Scan for the cell matching the given text and deliver its [X, Y] coordinate at center. 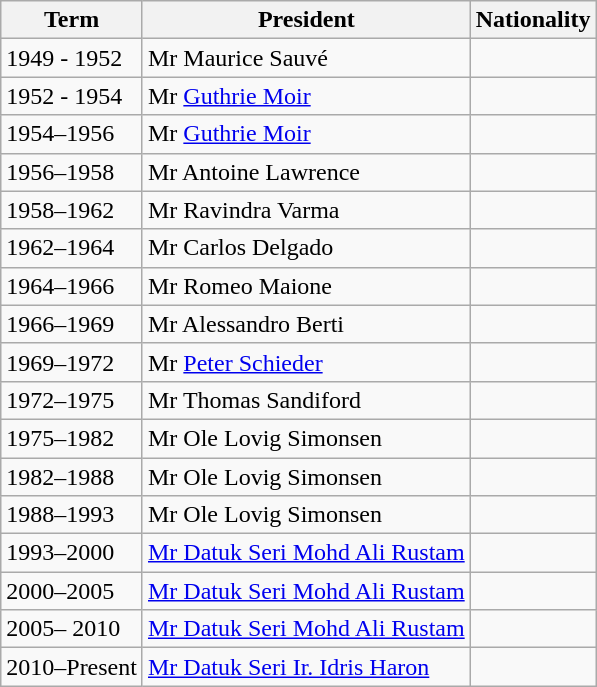
2005– 2010 [72, 629]
Mr Romeo Maione [306, 286]
1969–1972 [72, 362]
1954–1956 [72, 134]
1949 - 1952 [72, 58]
Mr Ravindra Varma [306, 210]
Mr Datuk Seri Ir. Idris Haron [306, 667]
Mr Antoine Lawrence [306, 172]
President [306, 20]
2010–Present [72, 667]
1956–1958 [72, 172]
Nationality [533, 20]
1982–1988 [72, 477]
1993–2000 [72, 553]
1962–1964 [72, 248]
Mr Carlos Delgado [306, 248]
2000–2005 [72, 591]
1964–1966 [72, 286]
1966–1969 [72, 324]
Mr Thomas Sandiford [306, 400]
1972–1975 [72, 400]
1988–1993 [72, 515]
1958–1962 [72, 210]
1975–1982 [72, 438]
Mr Peter Schieder [306, 362]
1952 - 1954 [72, 96]
Term [72, 20]
Mr Maurice Sauvé [306, 58]
Mr Alessandro Berti [306, 324]
